Return (x, y) of the center of cell containing provided text 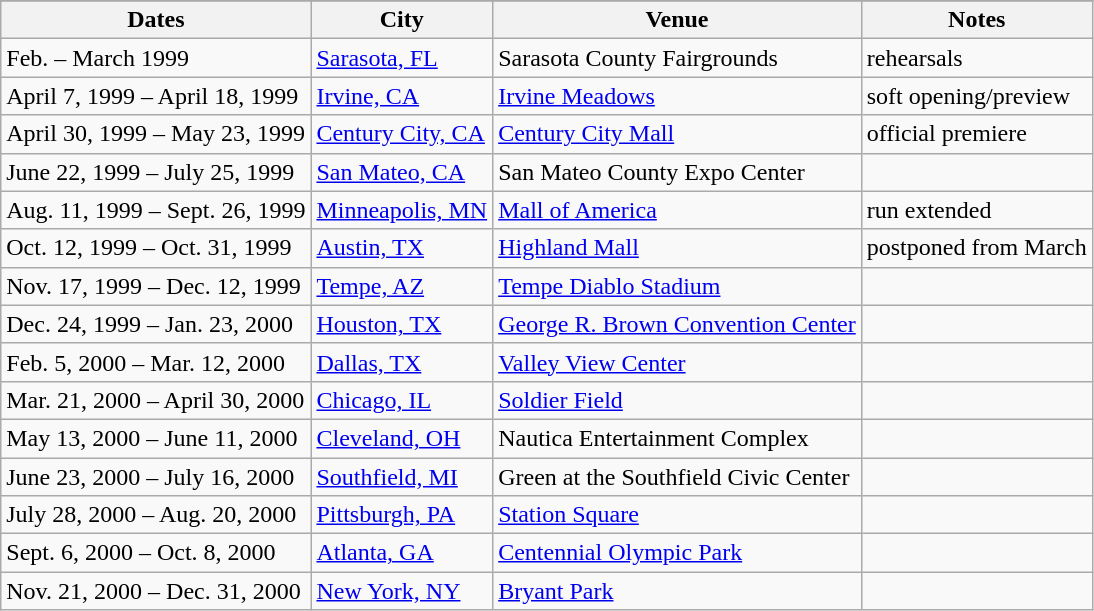
Soldier Field (678, 400)
April 7, 1999 – April 18, 1999 (156, 96)
Mall of America (678, 210)
postponed from March (976, 248)
Feb. 5, 2000 – Mar. 12, 2000 (156, 362)
soft opening/preview (976, 96)
New York, NY (402, 591)
Dallas, TX (402, 362)
Irvine, CA (402, 96)
Irvine Meadows (678, 96)
Nov. 17, 1999 – Dec. 12, 1999 (156, 286)
George R. Brown Convention Center (678, 324)
Houston, TX (402, 324)
San Mateo County Expo Center (678, 172)
Sarasota, FL (402, 58)
Southfield, MI (402, 477)
Century City Mall (678, 134)
May 13, 2000 – June 11, 2000 (156, 438)
Feb. – March 1999 (156, 58)
Tempe, AZ (402, 286)
Green at the Southfield Civic Center (678, 477)
Notes (976, 20)
Bryant Park (678, 591)
Nautica Entertainment Complex (678, 438)
Venue (678, 20)
run extended (976, 210)
Tempe Diablo Stadium (678, 286)
June 23, 2000 – July 16, 2000 (156, 477)
Dates (156, 20)
San Mateo, CA (402, 172)
Centennial Olympic Park (678, 553)
Minneapolis, MN (402, 210)
Mar. 21, 2000 – April 30, 2000 (156, 400)
Atlanta, GA (402, 553)
Valley View Center (678, 362)
Chicago, IL (402, 400)
Cleveland, OH (402, 438)
Sept. 6, 2000 – Oct. 8, 2000 (156, 553)
July 28, 2000 – Aug. 20, 2000 (156, 515)
Aug. 11, 1999 – Sept. 26, 1999 (156, 210)
June 22, 1999 – July 25, 1999 (156, 172)
Station Square (678, 515)
official premiere (976, 134)
Sarasota County Fairgrounds (678, 58)
City (402, 20)
rehearsals (976, 58)
Nov. 21, 2000 – Dec. 31, 2000 (156, 591)
Pittsburgh, PA (402, 515)
Oct. 12, 1999 – Oct. 31, 1999 (156, 248)
Austin, TX (402, 248)
Dec. 24, 1999 – Jan. 23, 2000 (156, 324)
Century City, CA (402, 134)
Highland Mall (678, 248)
April 30, 1999 – May 23, 1999 (156, 134)
